Output the [x, y] coordinate of the center of the cell containing the given text.  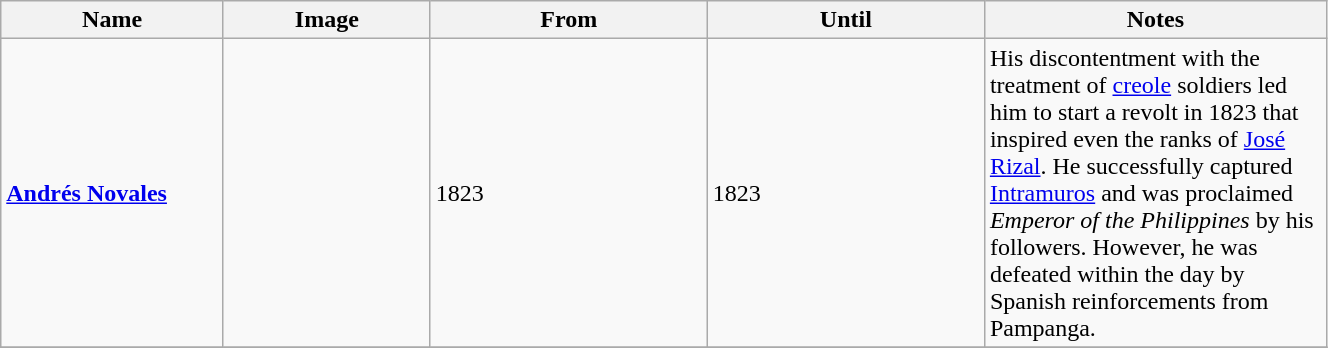
From [568, 20]
Andrés Novales [112, 193]
Image [326, 20]
Name [112, 20]
Notes [1155, 20]
Until [846, 20]
